Provide the [x, y] coordinate of the cell's center where the given text is located.  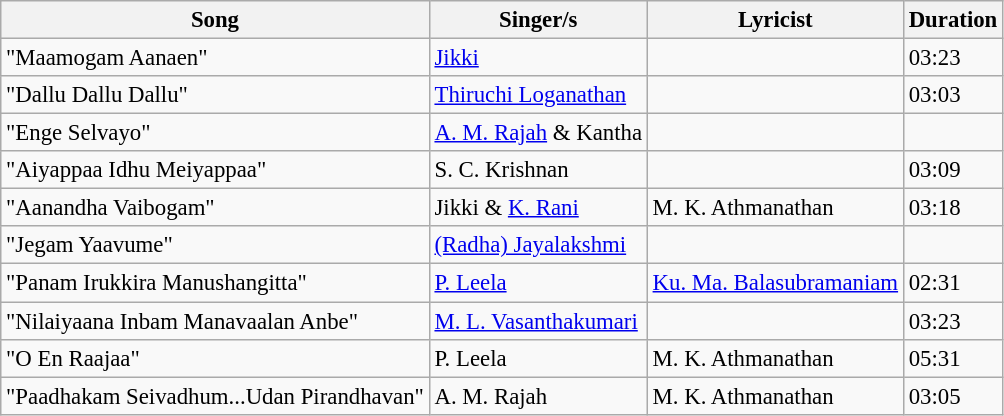
"O En Raajaa" [215, 358]
Song [215, 20]
A. M. Rajah [538, 396]
02:31 [952, 283]
03:03 [952, 95]
Lyricist [775, 20]
Jikki [538, 58]
Jikki & K. Rani [538, 208]
"Paadhakam Seivadhum...Udan Pirandhavan" [215, 396]
M. L. Vasanthakumari [538, 321]
Thiruchi Loganathan [538, 95]
(Radha) Jayalakshmi [538, 245]
"Aiyappaa Idhu Meiyappaa" [215, 170]
Duration [952, 20]
Singer/s [538, 20]
"Enge Selvayo" [215, 133]
Ku. Ma. Balasubramaniam [775, 283]
03:09 [952, 170]
"Maamogam Aanaen" [215, 58]
"Dallu Dallu Dallu" [215, 95]
"Aanandha Vaibogam" [215, 208]
03:05 [952, 396]
"Panam Irukkira Manushangitta" [215, 283]
A. M. Rajah & Kantha [538, 133]
"Jegam Yaavume" [215, 245]
S. C. Krishnan [538, 170]
"Nilaiyaana Inbam Manavaalan Anbe" [215, 321]
05:31 [952, 358]
03:18 [952, 208]
